Search for the cell housing the specified text and yield its (x, y) center coordinate. 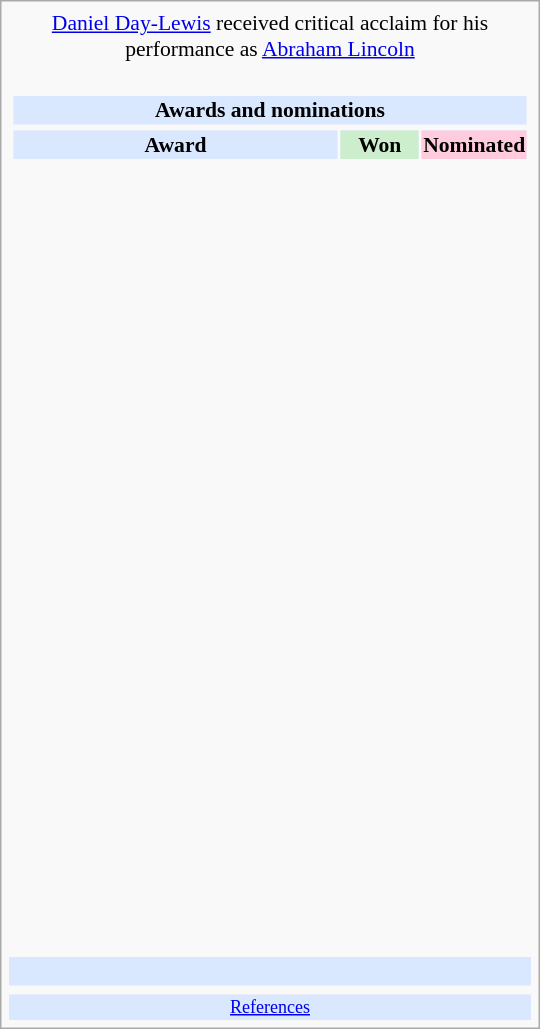
Award (175, 144)
Awards and nominations (270, 110)
References (270, 1007)
Nominated (474, 144)
Awards and nominations Award Won Nominated (270, 510)
Won (380, 144)
Daniel Day-Lewis received critical acclaim for his performance as Abraham Lincoln (270, 36)
